Detect which cell encompasses the target text, then output its (x, y) center coordinate. 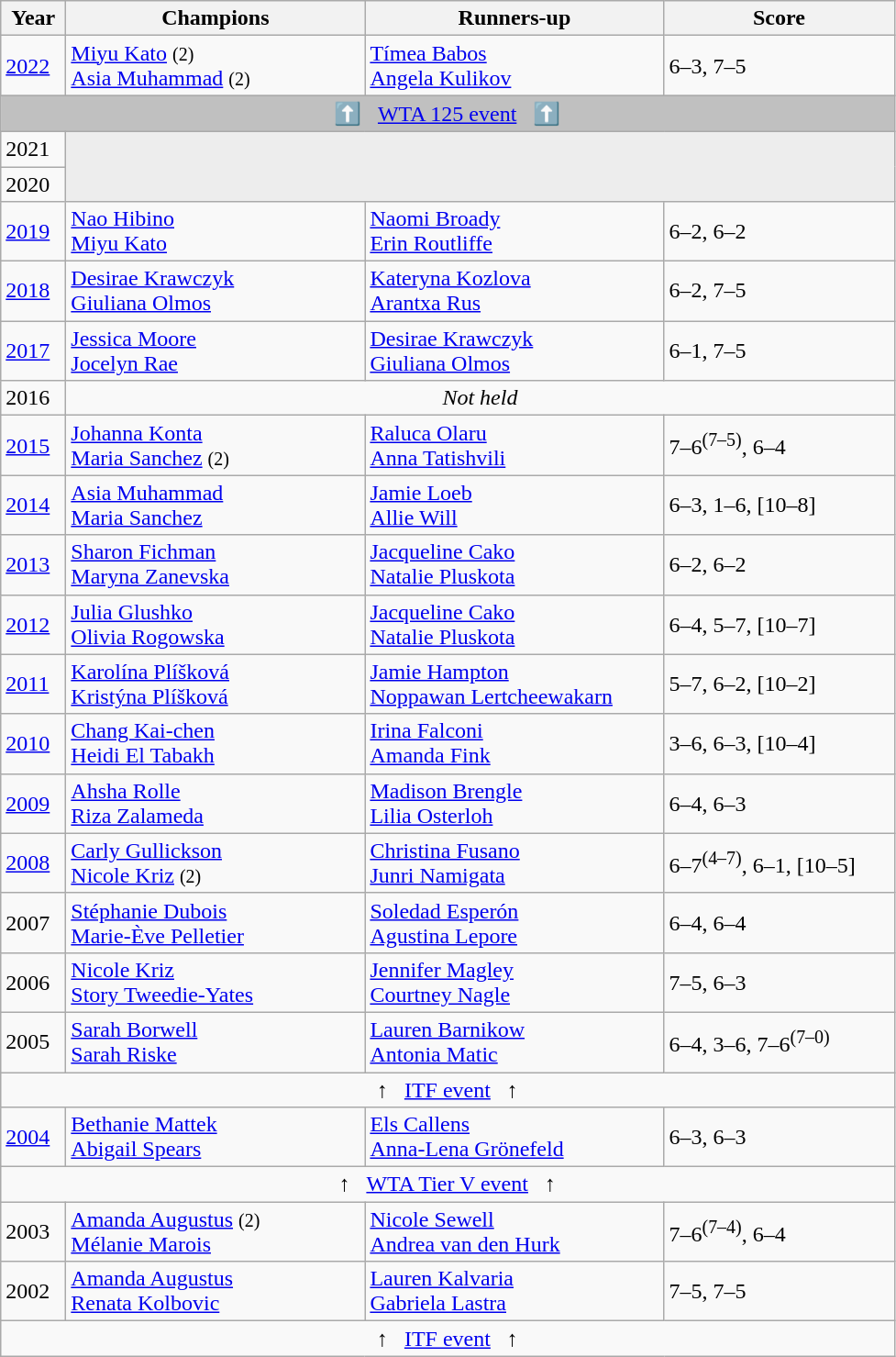
2005 (33, 1042)
Amanda Augustus Renata Kolbovic (216, 1292)
2009 (33, 804)
Jennifer Magley Courtney Nagle (514, 982)
5–7, 6–2, [10–2] (780, 684)
2017 (33, 350)
Tímea Babos Angela Kulikov (514, 66)
Raluca Olaru Anna Tatishvili (514, 446)
Madison Brengle Lilia Osterloh (514, 804)
Nicole Kriz Story Tweedie-Yates (216, 982)
Not held (481, 398)
Johanna Konta Maria Sanchez (2) (216, 446)
Nicole Sewell Andrea van den Hurk (514, 1231)
Miyu Kato (2) Asia Muhammad (2) (216, 66)
2022 (33, 66)
Christina Fusano Junri Namigata (514, 862)
6–4, 5–7, [10–7] (780, 624)
Amanda Augustus (2) Mélanie Marois (216, 1231)
Asia Muhammad Maria Sanchez (216, 505)
2003 (33, 1231)
2012 (33, 624)
Bethanie Mattek Abigail Spears (216, 1138)
Kateryna Kozlova Arantxa Rus (514, 292)
2008 (33, 862)
Runners-up (514, 18)
2020 (33, 184)
2014 (33, 505)
Jamie Loeb Allie Will (514, 505)
Jessica Moore Jocelyn Rae (216, 350)
6–2, 7–5 (780, 292)
Irina Falconi Amanda Fink (514, 743)
2013 (33, 565)
Els Callens Anna-Lena Grönefeld (514, 1138)
2004 (33, 1138)
2011 (33, 684)
2021 (33, 149)
6–3, 1–6, [10–8] (780, 505)
Ahsha Rolle Riza Zalameda (216, 804)
Sarah Borwell Sarah Riske (216, 1042)
Score (780, 18)
Carly Gullickson Nicole Kriz (2) (216, 862)
Sharon Fichman Maryna Zanevska (216, 565)
2002 (33, 1292)
7–5, 7–5 (780, 1292)
3–6, 6–3, [10–4] (780, 743)
6–4, 3–6, 7–6(7–0) (780, 1042)
Chang Kai-chen Heidi El Tabakh (216, 743)
6–4, 6–3 (780, 804)
Naomi Broady Erin Routliffe (514, 231)
6–4, 6–4 (780, 923)
2016 (33, 398)
2015 (33, 446)
Year (33, 18)
7–6(7–4), 6–4 (780, 1231)
6–7(4–7), 6–1, [10–5] (780, 862)
Lauren Barnikow Antonia Matic (514, 1042)
⬆️ WTA 125 event ⬆️ (448, 114)
Stéphanie Dubois Marie-Ève Pelletier (216, 923)
6–3, 6–3 (780, 1138)
Champions (216, 18)
2010 (33, 743)
2007 (33, 923)
2019 (33, 231)
6–1, 7–5 (780, 350)
Karolína Plíšková Kristýna Plíšková (216, 684)
Jamie Hampton Noppawan Lertcheewakarn (514, 684)
6–3, 7–5 (780, 66)
↑ WTA Tier V event ↑ (448, 1185)
Nao Hibino Miyu Kato (216, 231)
Lauren Kalvaria Gabriela Lastra (514, 1292)
Julia Glushko Olivia Rogowska (216, 624)
7–6(7–5), 6–4 (780, 446)
Soledad Esperón Agustina Lepore (514, 923)
2018 (33, 292)
7–5, 6–3 (780, 982)
2006 (33, 982)
